For the text-containing cell, return its midpoint in [X, Y] coordinate format. 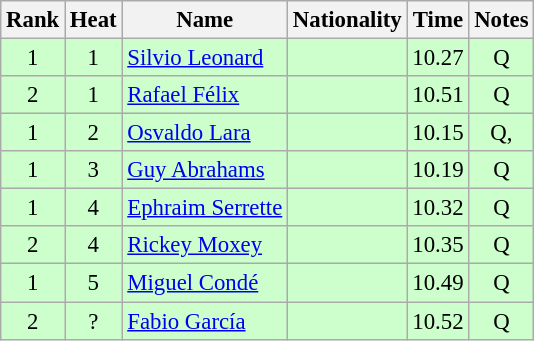
Rickey Moxey [205, 245]
Notes [502, 20]
10.49 [438, 283]
Guy Abrahams [205, 170]
? [94, 321]
Rank [33, 20]
Q, [502, 133]
Time [438, 20]
10.27 [438, 58]
Ephraim Serrette [205, 208]
Nationality [348, 20]
10.32 [438, 208]
Name [205, 20]
Fabio García [205, 321]
3 [94, 170]
Silvio Leonard [205, 58]
Miguel Condé [205, 283]
Osvaldo Lara [205, 133]
Rafael Félix [205, 95]
10.19 [438, 170]
10.35 [438, 245]
5 [94, 283]
10.15 [438, 133]
10.51 [438, 95]
10.52 [438, 321]
Heat [94, 20]
